Capture the cell that displays the provided text and extract its [x, y] central coordinate. 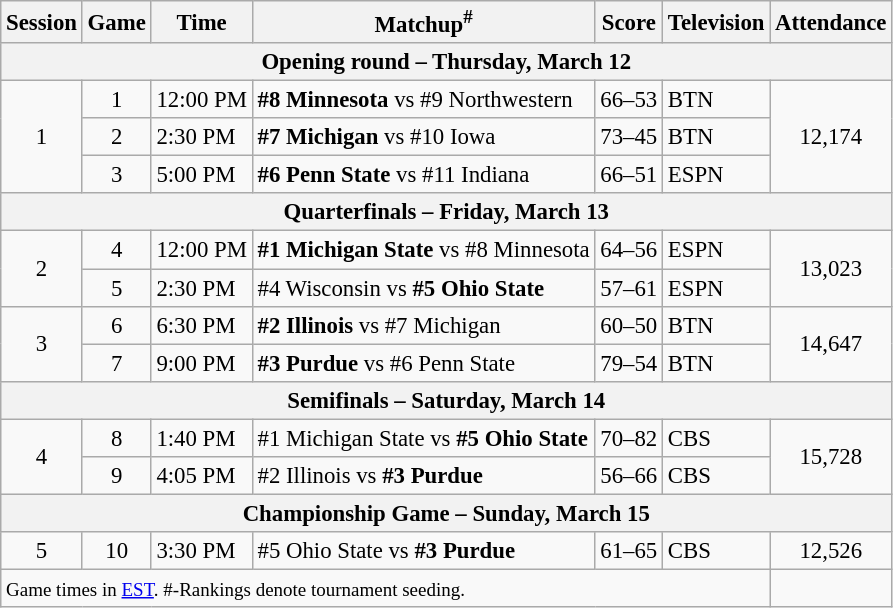
64–56 [629, 250]
1:40 PM [202, 438]
3:30 PM [202, 551]
#1 Michigan State vs #5 Ohio State [424, 438]
Game times in EST. #-Rankings denote tournament seeding. [386, 588]
Matchup# [424, 22]
9:00 PM [202, 363]
Time [202, 22]
Opening round – Thursday, March 12 [446, 62]
Score [629, 22]
66–53 [629, 100]
13,023 [831, 268]
#7 Michigan vs #10 Iowa [424, 137]
15,728 [831, 456]
56–66 [629, 476]
73–45 [629, 137]
Session [42, 22]
6 [116, 325]
Game [116, 22]
#6 Penn State vs #11 Indiana [424, 175]
70–82 [629, 438]
Attendance [831, 22]
12,174 [831, 138]
9 [116, 476]
Quarterfinals – Friday, March 13 [446, 213]
Television [716, 22]
66–51 [629, 175]
7 [116, 363]
#4 Wisconsin vs #5 Ohio State [424, 288]
57–61 [629, 288]
60–50 [629, 325]
Championship Game – Sunday, March 15 [446, 513]
79–54 [629, 363]
Semifinals – Saturday, March 14 [446, 400]
5:00 PM [202, 175]
#1 Michigan State vs #8 Minnesota [424, 250]
4:05 PM [202, 476]
6:30 PM [202, 325]
#2 Illinois vs #7 Michigan [424, 325]
14,647 [831, 344]
#8 Minnesota vs #9 Northwestern [424, 100]
#2 Illinois vs #3 Purdue [424, 476]
#3 Purdue vs #6 Penn State [424, 363]
10 [116, 551]
#5 Ohio State vs #3 Purdue [424, 551]
12,526 [831, 551]
8 [116, 438]
61–65 [629, 551]
